Detect which cell encompasses the target text, then output its (x, y) center coordinate. 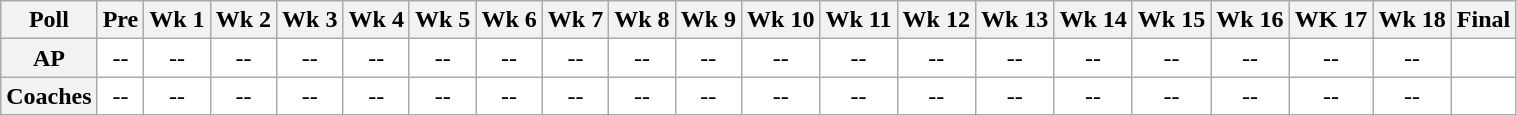
Wk 7 (575, 20)
Pre (120, 20)
Poll (49, 20)
Final (1483, 20)
WK 17 (1331, 20)
Wk 10 (781, 20)
Coaches (49, 96)
Wk 13 (1014, 20)
Wk 3 (310, 20)
Wk 14 (1093, 20)
Wk 9 (708, 20)
Wk 1 (177, 20)
Wk 2 (243, 20)
Wk 18 (1412, 20)
Wk 8 (642, 20)
Wk 5 (442, 20)
AP (49, 58)
Wk 16 (1250, 20)
Wk 11 (858, 20)
Wk 12 (936, 20)
Wk 4 (376, 20)
Wk 6 (509, 20)
Wk 15 (1171, 20)
